Detect which cell encompasses the target text, then output its [x, y] center coordinate. 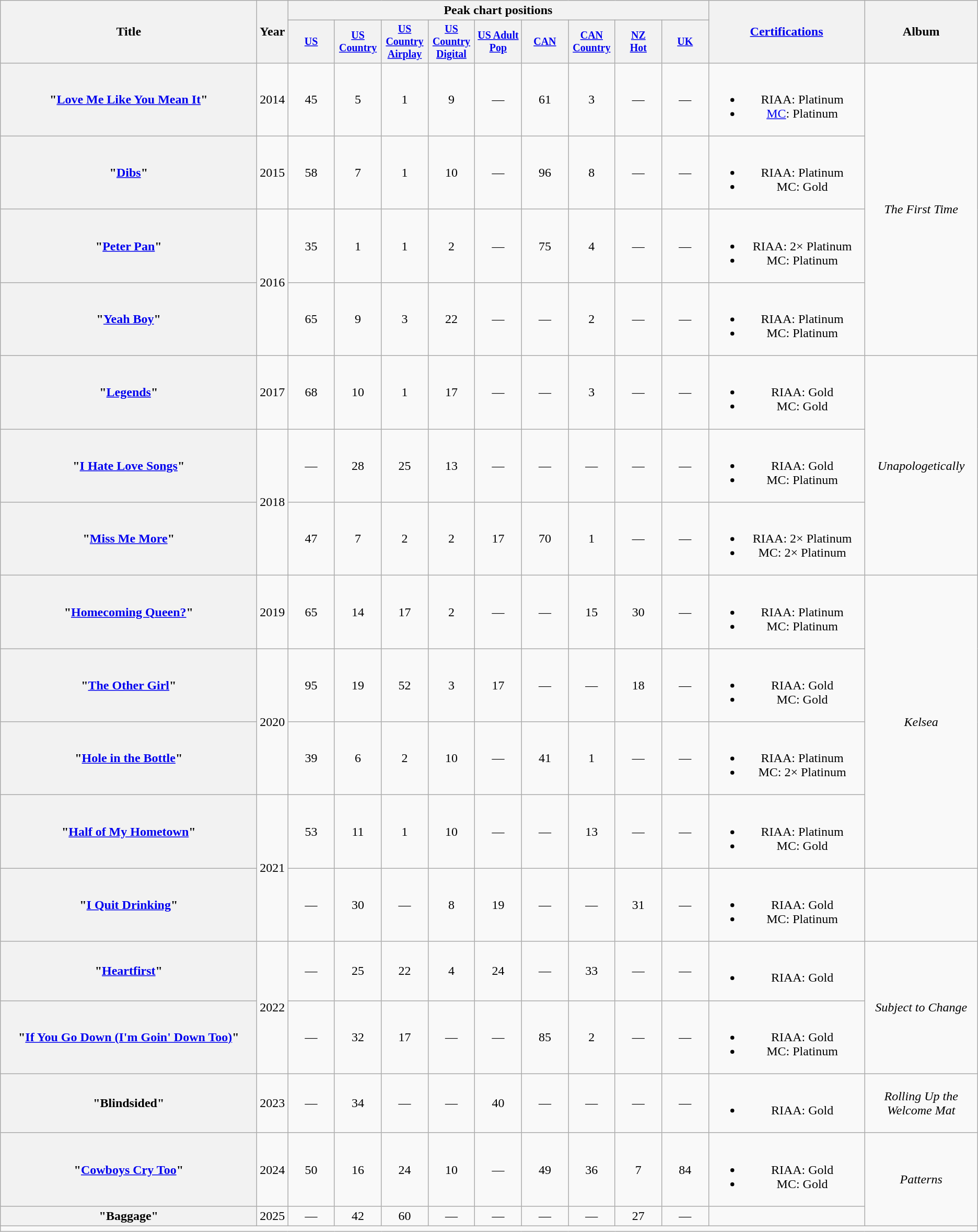
Kelsea [921, 722]
2025 [273, 1216]
2019 [273, 612]
"Baggage" [129, 1216]
US Country [357, 42]
45 [311, 99]
47 [311, 539]
2021 [273, 868]
70 [544, 539]
"Love Me Like You Mean It" [129, 99]
Unapologetically [921, 466]
11 [357, 832]
"The Other Girl" [129, 685]
53 [311, 832]
2022 [273, 1008]
32 [357, 1037]
14 [357, 612]
31 [638, 905]
"Legends" [129, 393]
2017 [273, 393]
16 [357, 1169]
RIAA: PlatinumMC: 2× Platinum [787, 758]
Peak chart positions [498, 10]
50 [311, 1169]
28 [357, 466]
5 [357, 99]
"Heartfirst" [129, 971]
RIAA: 2× PlatinumMC: Platinum [787, 246]
CAN Country [591, 42]
2015 [273, 172]
Title [129, 32]
"Dibs" [129, 172]
96 [544, 172]
41 [544, 758]
15 [591, 612]
"Peter Pan" [129, 246]
Year [273, 32]
95 [311, 685]
85 [544, 1037]
"Half of My Hometown" [129, 832]
68 [311, 393]
75 [544, 246]
49 [544, 1169]
Subject to Change [921, 1008]
33 [591, 971]
84 [685, 1169]
2023 [273, 1103]
58 [311, 172]
27 [638, 1216]
"I Quit Drinking" [129, 905]
2020 [273, 722]
"Cowboys Cry Too" [129, 1169]
6 [357, 758]
"I Hate Love Songs" [129, 466]
US Adult Pop [498, 42]
34 [357, 1103]
US [311, 42]
"If You Go Down (I'm Goin' Down Too)" [129, 1037]
"Yeah Boy" [129, 319]
61 [544, 99]
2024 [273, 1169]
"Homecoming Queen?" [129, 612]
US Country Digital [451, 42]
"Miss Me More" [129, 539]
The First Time [921, 209]
UK [685, 42]
Certifications [787, 32]
60 [404, 1216]
NZHot [638, 42]
"Hole in the Bottle" [129, 758]
US Country Airplay [404, 42]
RIAA: 2× PlatinumMC: 2× Platinum [787, 539]
2014 [273, 99]
Album [921, 32]
2016 [273, 282]
2018 [273, 502]
39 [311, 758]
42 [357, 1216]
"Blindsided" [129, 1103]
CAN [544, 42]
Patterns [921, 1179]
18 [638, 685]
35 [311, 246]
36 [591, 1169]
Rolling Up the Welcome Mat [921, 1103]
40 [498, 1103]
52 [404, 685]
